Detect which cell encompasses the target text, then output its [X, Y] center coordinate. 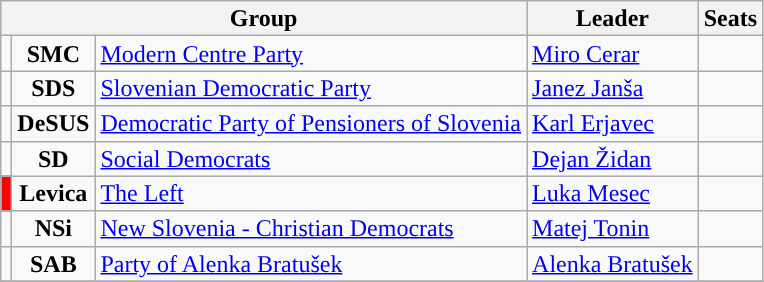
NSi [54, 228]
Slovenian Democratic Party [311, 88]
New Slovenia - Christian Democrats [311, 228]
Luka Mesec [613, 194]
SD [54, 158]
Seats [730, 18]
The Left [311, 194]
Leader [613, 18]
Levica [54, 194]
SDS [54, 88]
Alenka Bratušek [613, 264]
Janez Janša [613, 88]
Matej Tonin [613, 228]
Miro Cerar [613, 54]
Social Democrats [311, 158]
SAB [54, 264]
Democratic Party of Pensioners of Slovenia [311, 124]
Party of Alenka Bratušek [311, 264]
Group [264, 18]
SMC [54, 54]
Karl Erjavec [613, 124]
Modern Centre Party [311, 54]
Dejan Židan [613, 158]
DeSUS [54, 124]
